Provide the (x, y) coordinate of the cell's center where the given text is located.  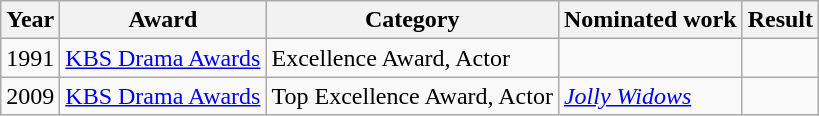
Category (412, 20)
Jolly Widows (650, 96)
2009 (30, 96)
1991 (30, 58)
Excellence Award, Actor (412, 58)
Award (163, 20)
Nominated work (650, 20)
Result (780, 20)
Year (30, 20)
Top Excellence Award, Actor (412, 96)
